Return [X, Y] of the center of cell containing provided text 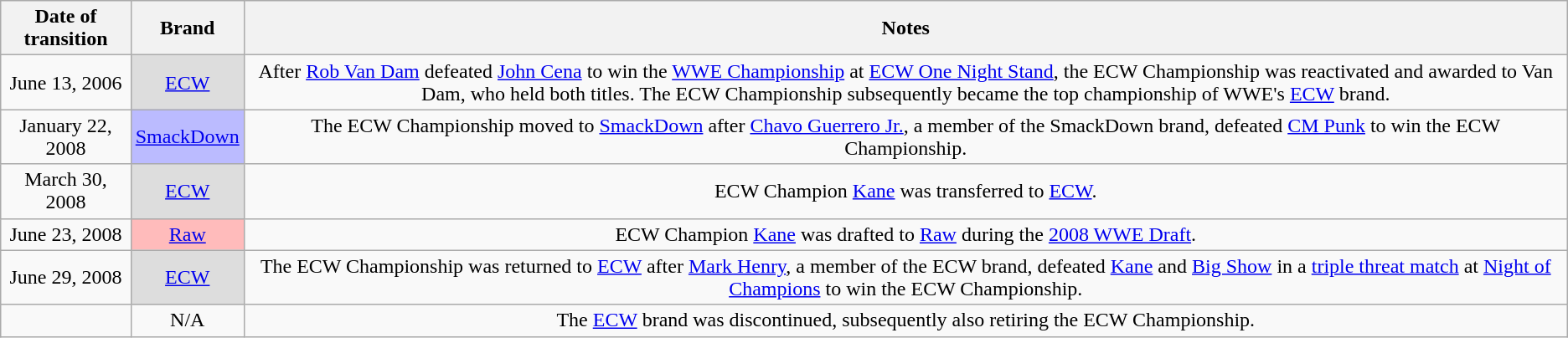
N/A [188, 320]
Date of transition [65, 28]
June 13, 2006 [65, 82]
January 22, 2008 [65, 137]
The ECW Championship moved to SmackDown after Chavo Guerrero Jr., a member of the SmackDown brand, defeated CM Punk to win the ECW Championship. [905, 137]
June 29, 2008 [65, 278]
March 30, 2008 [65, 191]
ECW Champion Kane was transferred to ECW. [905, 191]
Brand [188, 28]
Notes [905, 28]
June 23, 2008 [65, 234]
The ECW brand was discontinued, subsequently also retiring the ECW Championship. [905, 320]
ECW Champion Kane was drafted to Raw during the 2008 WWE Draft. [905, 234]
Raw [188, 234]
SmackDown [188, 137]
